From the cell containing the given text, extract its center point as (X, Y) coordinate. 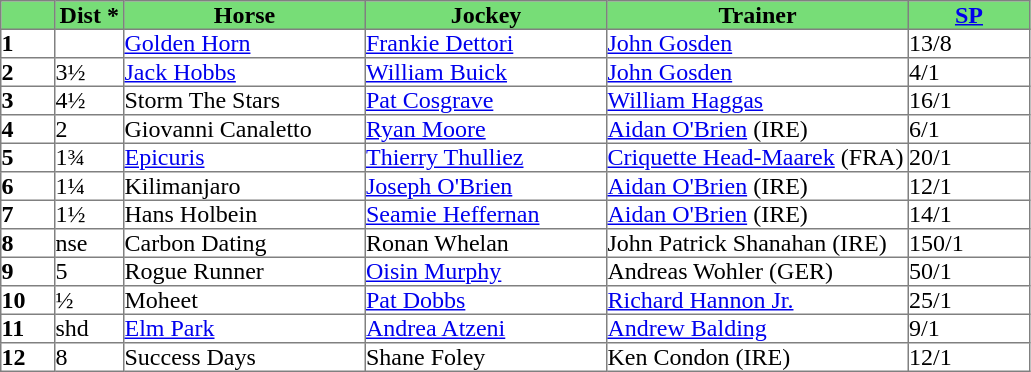
Ryan Moore (486, 129)
Hans Holbein (245, 214)
Ronan Whelan (486, 243)
6 (28, 186)
1½ (90, 214)
4½ (90, 100)
1¾ (90, 157)
50/1 (969, 271)
6/1 (969, 129)
Elm Park (245, 328)
Kilimanjaro (245, 186)
Andrea Atzeni (486, 328)
Frankie Dettori (486, 43)
Golden Horn (245, 43)
11 (28, 328)
3 (28, 100)
shd (90, 328)
3½ (90, 72)
4 (28, 129)
Andrew Balding (758, 328)
20/1 (969, 157)
William Haggas (758, 100)
Carbon Dating (245, 243)
Pat Dobbs (486, 300)
10 (28, 300)
9/1 (969, 328)
16/1 (969, 100)
Jockey (486, 15)
Giovanni Canaletto (245, 129)
Dist * (90, 15)
Epicuris (245, 157)
25/1 (969, 300)
12 (28, 357)
nse (90, 243)
Oisin Murphy (486, 271)
1 (28, 43)
Horse (245, 15)
Richard Hannon Jr. (758, 300)
½ (90, 300)
13/8 (969, 43)
SP (969, 15)
Andreas Wohler (GER) (758, 271)
John Patrick Shanahan (IRE) (758, 243)
Ken Condon (IRE) (758, 357)
Pat Cosgrave (486, 100)
Jack Hobbs (245, 72)
Rogue Runner (245, 271)
1¼ (90, 186)
Shane Foley (486, 357)
Storm The Stars (245, 100)
Joseph O'Brien (486, 186)
14/1 (969, 214)
Success Days (245, 357)
4/1 (969, 72)
150/1 (969, 243)
Criquette Head-Maarek (FRA) (758, 157)
9 (28, 271)
Moheet (245, 300)
Thierry Thulliez (486, 157)
William Buick (486, 72)
Trainer (758, 15)
Seamie Heffernan (486, 214)
7 (28, 214)
